Detect which cell encompasses the target text, then output its [X, Y] center coordinate. 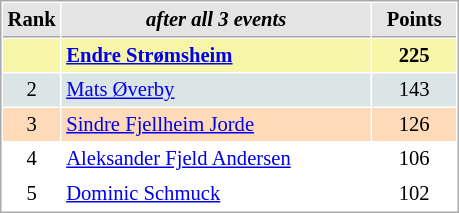
3 [32, 124]
Mats Øverby [216, 90]
225 [414, 56]
Dominic Schmuck [216, 194]
Rank [32, 20]
102 [414, 194]
4 [32, 158]
106 [414, 158]
143 [414, 90]
after all 3 events [216, 20]
5 [32, 194]
Endre Strømsheim [216, 56]
2 [32, 90]
126 [414, 124]
Sindre Fjellheim Jorde [216, 124]
Points [414, 20]
Aleksander Fjeld Andersen [216, 158]
